Scan for the cell matching the given text and deliver its [x, y] coordinate at center. 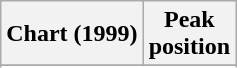
Chart (1999) [72, 34]
Peakposition [189, 34]
